Return (x, y) of the center of cell containing provided text 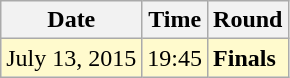
Round (248, 20)
19:45 (175, 58)
Finals (248, 58)
Date (72, 20)
July 13, 2015 (72, 58)
Time (175, 20)
